From the cell containing the given text, extract its center point as (x, y) coordinate. 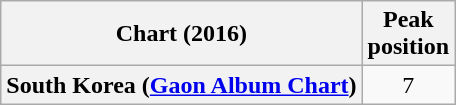
Chart (2016) (182, 34)
Peakposition (408, 34)
South Korea (Gaon Album Chart) (182, 85)
7 (408, 85)
